Find where the given text appears and provide that cell's center as (x, y) coordinate. 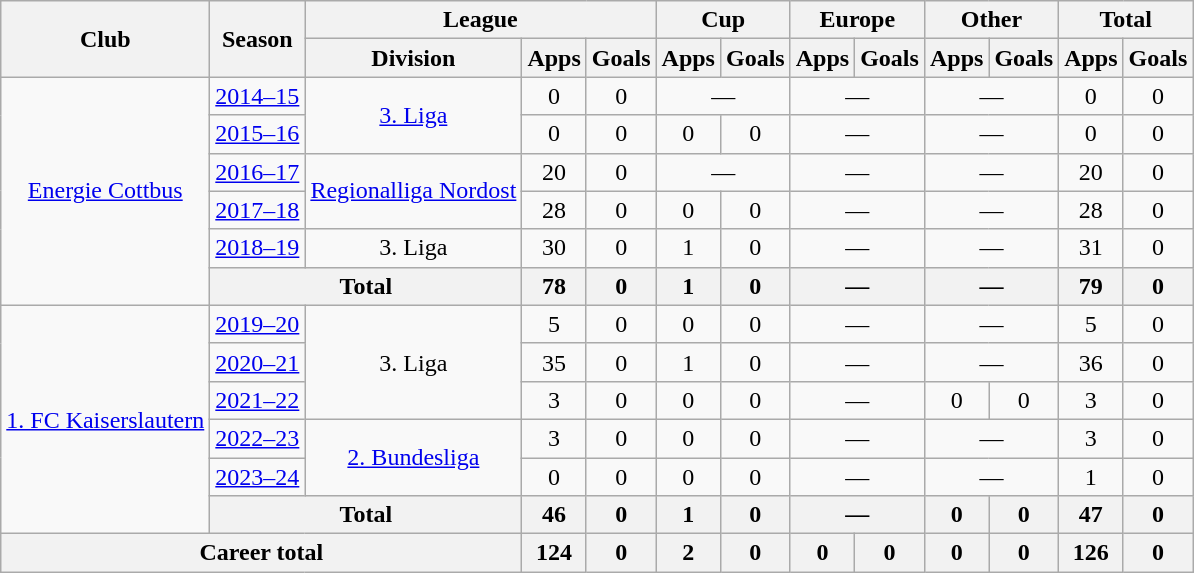
2018–19 (258, 248)
2019–20 (258, 324)
2023–24 (258, 477)
2014–15 (258, 96)
2020–21 (258, 362)
2016–17 (258, 172)
2021–22 (258, 400)
Division (414, 58)
2 (688, 553)
2022–23 (258, 438)
2017–18 (258, 210)
47 (1091, 515)
League (480, 20)
124 (554, 553)
36 (1091, 362)
30 (554, 248)
Career total (262, 553)
Regionalliga Nordost (414, 191)
Cup (723, 20)
31 (1091, 248)
46 (554, 515)
Energie Cottbus (106, 191)
Season (258, 39)
Club (106, 39)
Europe (857, 20)
2. Bundesliga (414, 457)
Other (991, 20)
78 (554, 286)
79 (1091, 286)
126 (1091, 553)
35 (554, 362)
1. FC Kaiserslautern (106, 419)
2015–16 (258, 134)
